Detect which cell encompasses the target text, then output its (x, y) center coordinate. 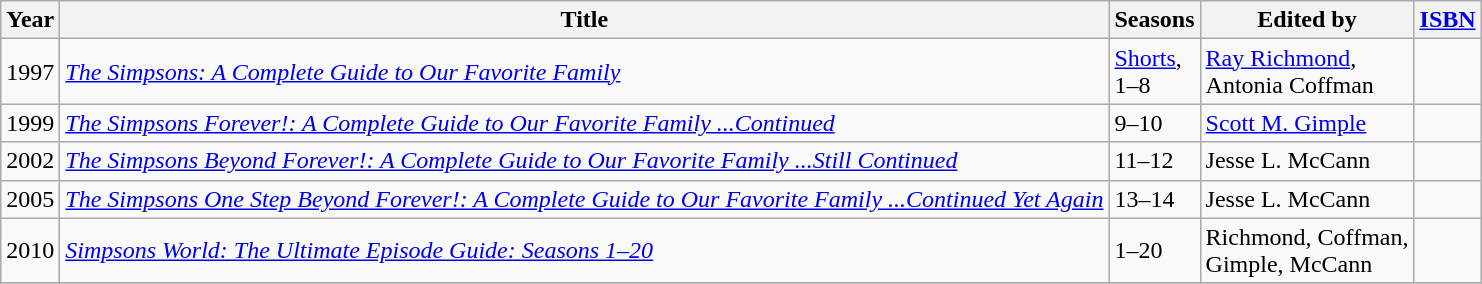
The Simpsons One Step Beyond Forever!: A Complete Guide to Our Favorite Family ...Continued Yet Again (584, 199)
Ray Richmond,Antonia Coffman (1307, 72)
1997 (30, 72)
ISBN (1448, 20)
1–20 (1154, 250)
Simpsons World: The Ultimate Episode Guide: Seasons 1–20 (584, 250)
11–12 (1154, 161)
Year (30, 20)
The Simpsons Beyond Forever!: A Complete Guide to Our Favorite Family ...Still Continued (584, 161)
Title (584, 20)
Richmond, Coffman,Gimple, McCann (1307, 250)
Seasons (1154, 20)
2005 (30, 199)
13–14 (1154, 199)
1999 (30, 123)
9–10 (1154, 123)
2002 (30, 161)
Edited by (1307, 20)
Shorts,1–8 (1154, 72)
The Simpsons Forever!: A Complete Guide to Our Favorite Family ...Continued (584, 123)
Scott M. Gimple (1307, 123)
The Simpsons: A Complete Guide to Our Favorite Family (584, 72)
2010 (30, 250)
